For the text-containing cell, return its midpoint in [X, Y] coordinate format. 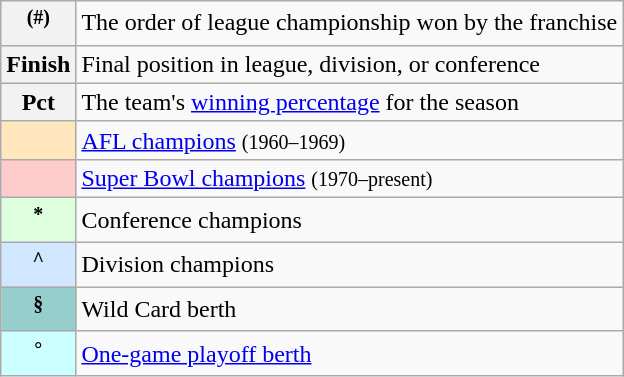
Super Bowl champions (1970–present) [350, 178]
° [38, 354]
The team's winning percentage for the season [350, 102]
* [38, 220]
§ [38, 310]
Pct [38, 102]
Final position in league, division, or conference [350, 64]
^ [38, 264]
AFL champions (1960–1969) [350, 140]
One-game playoff berth [350, 354]
The order of league championship won by the franchise [350, 24]
Finish [38, 64]
Conference champions [350, 220]
(#) [38, 24]
Division champions [350, 264]
Wild Card berth [350, 310]
